Determine the [x, y] coordinate at the center of the cell enclosing the given text.  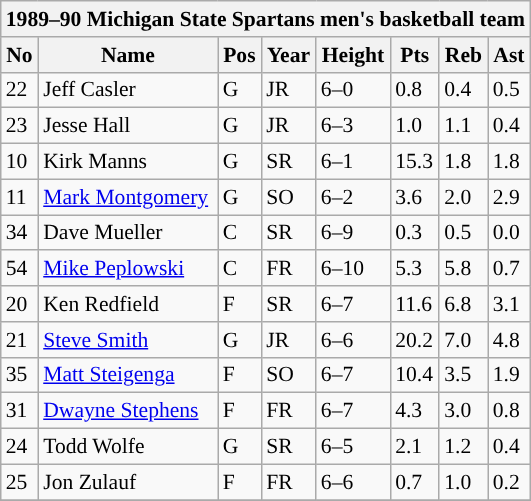
6.8 [463, 304]
3.6 [414, 197]
7.0 [463, 340]
21 [20, 340]
Todd Wolfe [128, 447]
11 [20, 197]
31 [20, 411]
Dave Mueller [128, 233]
Jon Zulauf [128, 482]
Height [353, 55]
6–3 [353, 126]
1989–90 Michigan State Spartans men's basketball team [266, 19]
6–2 [353, 197]
6–9 [353, 233]
6–10 [353, 269]
Jeff Casler [128, 90]
3.0 [463, 411]
54 [20, 269]
2.1 [414, 447]
24 [20, 447]
34 [20, 233]
2.9 [509, 197]
Pos [240, 55]
Name [128, 55]
Mark Montgomery [128, 197]
22 [20, 90]
Ken Redfield [128, 304]
4.8 [509, 340]
6–0 [353, 90]
5.8 [463, 269]
2.0 [463, 197]
5.3 [414, 269]
Pts [414, 55]
Jesse Hall [128, 126]
1.2 [463, 447]
10 [20, 162]
11.6 [414, 304]
0.0 [509, 233]
1.1 [463, 126]
10.4 [414, 375]
Reb [463, 55]
20.2 [414, 340]
25 [20, 482]
0.2 [509, 482]
6–5 [353, 447]
Matt Steigenga [128, 375]
Dwayne Stephens [128, 411]
3.5 [463, 375]
3.1 [509, 304]
Mike Peplowski [128, 269]
20 [20, 304]
6–1 [353, 162]
No [20, 55]
1.9 [509, 375]
4.3 [414, 411]
35 [20, 375]
Kirk Manns [128, 162]
23 [20, 126]
15.3 [414, 162]
Year [288, 55]
Ast [509, 55]
0.3 [414, 233]
Steve Smith [128, 340]
